Detect which cell encompasses the target text, then output its (x, y) center coordinate. 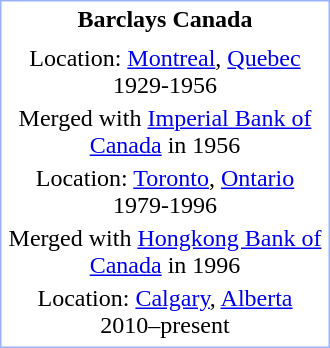
Location: Montreal, Quebec 1929-1956 (164, 72)
Merged with Imperial Bank of Canada in 1956 (164, 132)
Location: Toronto, Ontario 1979-1996 (164, 192)
Barclays Canada (164, 19)
Location: Calgary, Alberta 2010–present (164, 312)
Merged with Hongkong Bank of Canada in 1996 (164, 252)
